Find where the given text appears and provide that cell's center as [x, y] coordinate. 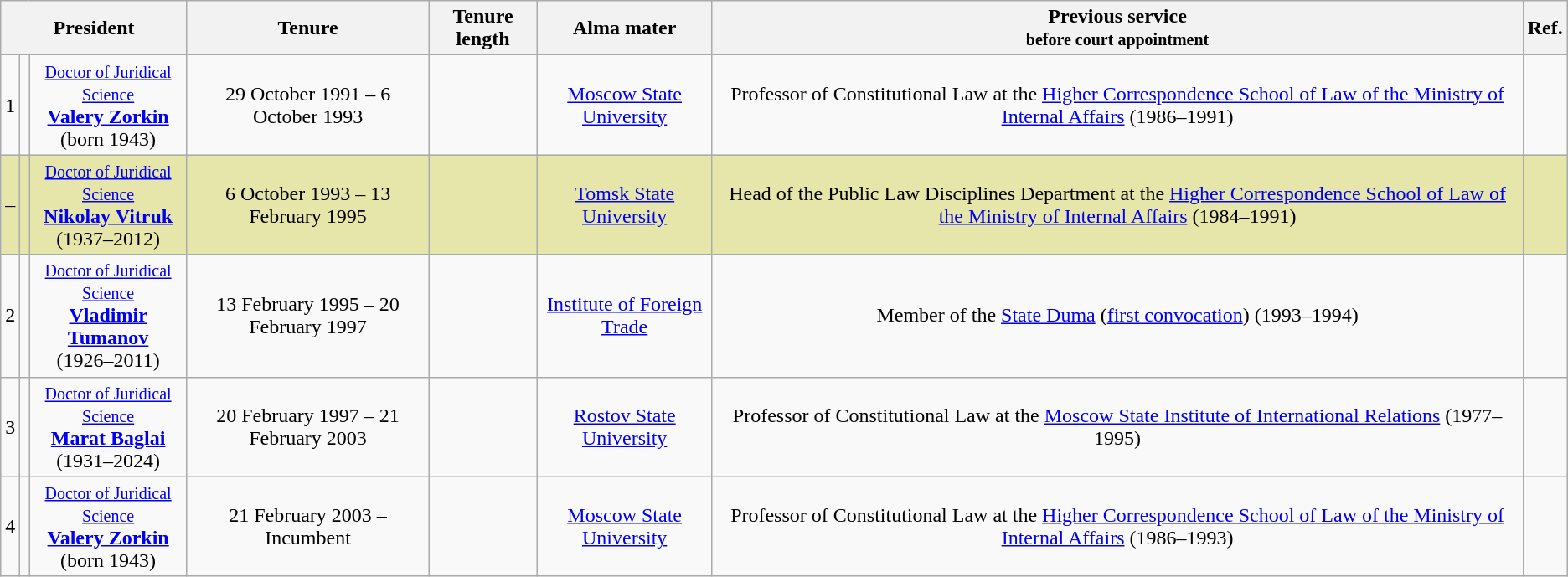
– [10, 204]
Tenure length [483, 28]
Rostov State University [625, 427]
Doctor of Juridical ScienceMarat Baglai(1931–2024) [108, 427]
Professor of Constitutional Law at the Moscow State Institute of International Relations (1977–1995) [1117, 427]
Alma mater [625, 28]
Doctor of Juridical ScienceVladimir Tumanov(1926–2011) [108, 316]
President [94, 28]
2 [10, 316]
1 [10, 106]
29 October 1991 – 6 October 1993 [307, 106]
6 October 1993 – 13 February 1995 [307, 204]
20 February 1997 – 21 February 2003 [307, 427]
Previous servicebefore court appointment [1117, 28]
4 [10, 526]
21 February 2003 – Incumbent [307, 526]
Ref. [1545, 28]
Institute of Foreign Trade [625, 316]
13 February 1995 – 20 February 1997 [307, 316]
3 [10, 427]
Head of the Public Law Disciplines Department at the Higher Correspondence School of Law of the Ministry of Internal Affairs (1984–1991) [1117, 204]
Professor of Constitutional Law at the Higher Correspondence School of Law of the Ministry of Internal Affairs (1986–1993) [1117, 526]
Professor of Constitutional Law at the Higher Correspondence School of Law of the Ministry of Internal Affairs (1986–1991) [1117, 106]
Member of the State Duma (first convocation) (1993–1994) [1117, 316]
Doctor of Juridical ScienceNikolay Vitruk(1937–2012) [108, 204]
Tenure [307, 28]
Tomsk State University [625, 204]
